Search for the cell housing the specified text and yield its (X, Y) center coordinate. 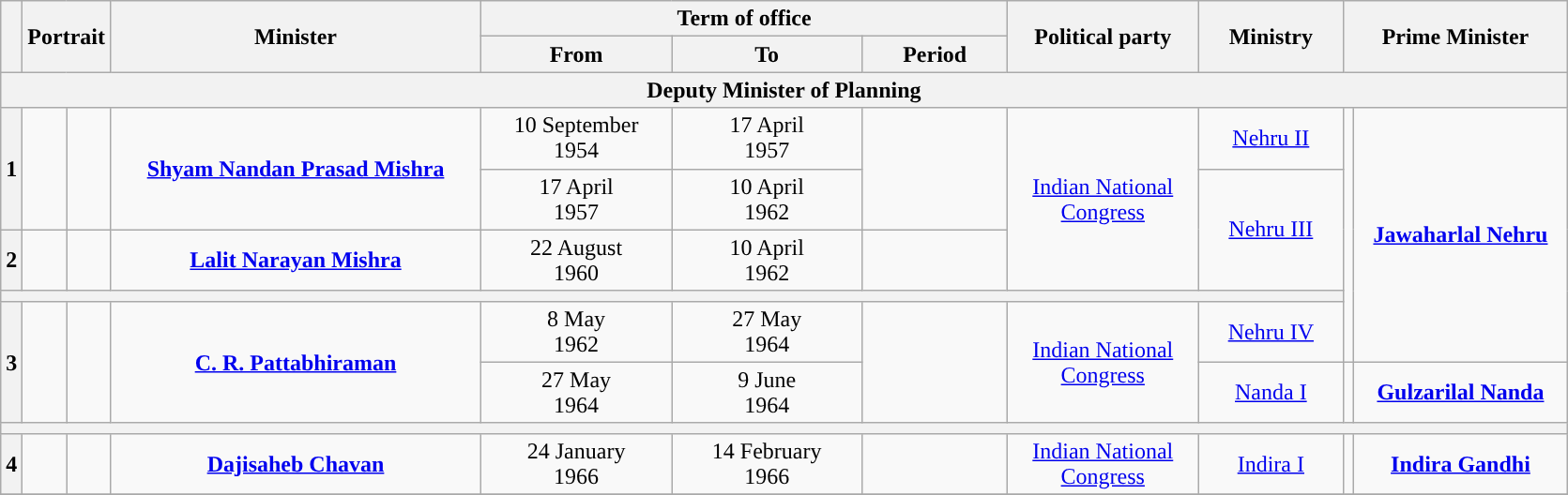
1 (11, 169)
Lalit Narayan Mishra (295, 261)
Jawaharlal Nehru (1460, 234)
C. R. Pattabhiraman (295, 362)
From (576, 54)
Portrait (67, 37)
Prime Minister (1455, 37)
9 June1964 (768, 392)
14 February1966 (768, 463)
Minister (295, 37)
Nehru II (1271, 139)
3 (11, 362)
10 September1954 (576, 139)
Ministry (1271, 37)
Period (935, 54)
Deputy Minister of Planning (784, 90)
4 (11, 463)
Indira Gandhi (1460, 463)
Dajisaheb Chavan (295, 463)
Nehru IV (1271, 332)
2 (11, 261)
Political party (1104, 37)
Shyam Nandan Prasad Mishra (295, 169)
8 May1962 (576, 332)
To (768, 54)
24 January1966 (576, 463)
Gulzarilal Nanda (1460, 392)
Nanda I (1271, 392)
Term of office (745, 19)
Nehru III (1271, 230)
Indira I (1271, 463)
22 August1960 (576, 261)
